Provide the [X, Y] coordinate of the cell's center where the given text is located.  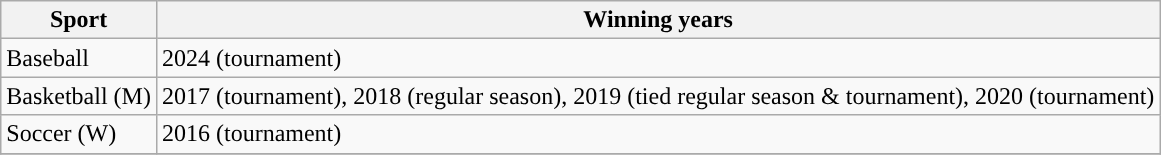
2016 (tournament) [658, 134]
Winning years [658, 20]
Soccer (W) [79, 134]
Baseball [79, 58]
Basketball (M) [79, 96]
2024 (tournament) [658, 58]
2017 (tournament), 2018 (regular season), 2019 (tied regular season & tournament), 2020 (tournament) [658, 96]
Sport [79, 20]
